Determine the (x, y) coordinate at the center of the cell enclosing the given text.  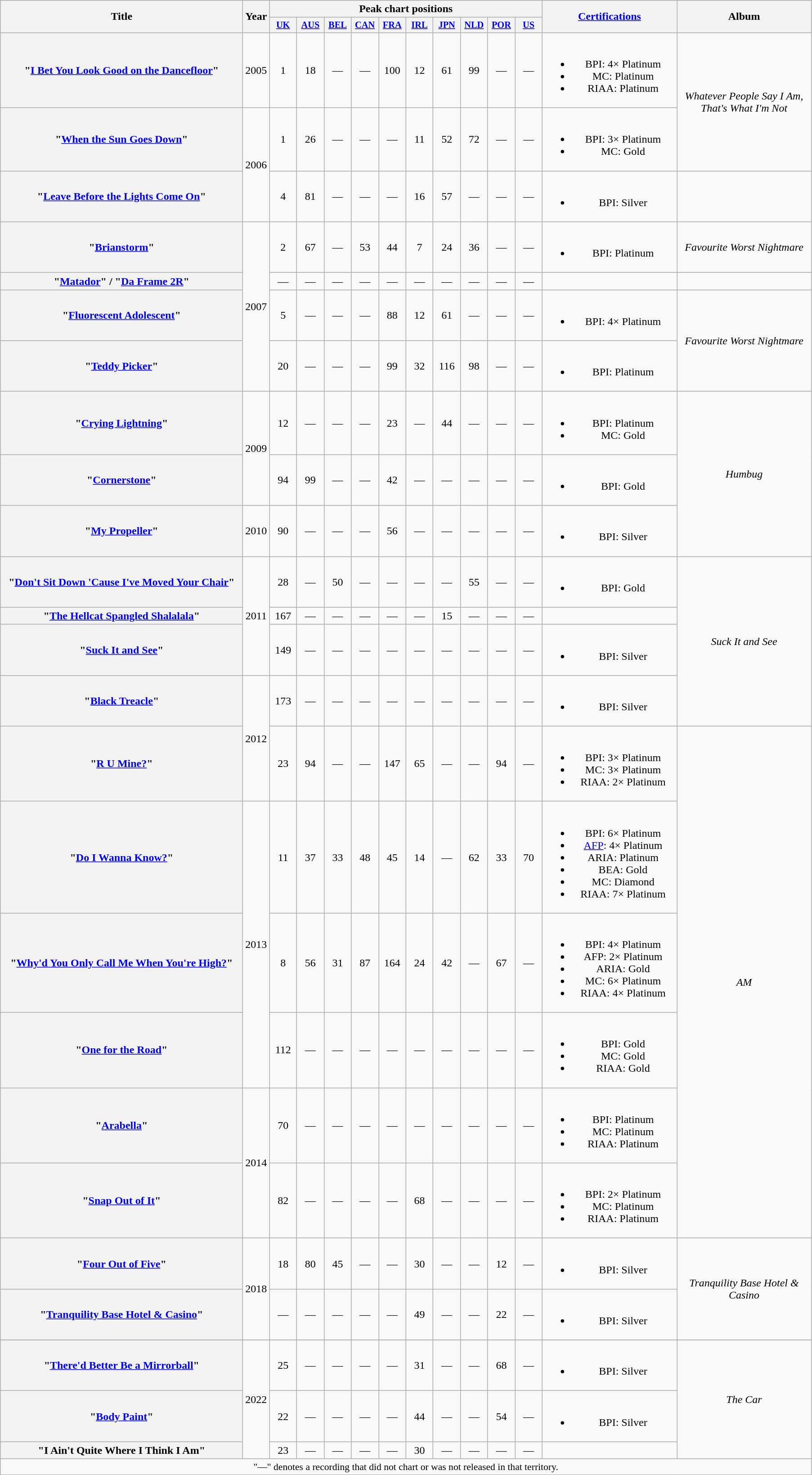
2018 (256, 1289)
2022 (256, 1399)
"R U Mine?" (121, 763)
20 (283, 366)
CAN (365, 25)
52 (447, 140)
2013 (256, 944)
2012 (256, 738)
88 (392, 315)
BPI: 3× PlatinumMC: Gold (609, 140)
55 (474, 582)
Certifications (609, 17)
BPI: 3× PlatinumMC: 3× PlatinumRIAA: 2× Platinum (609, 763)
FRA (392, 25)
BPI: 4× PlatinumAFP: 2× PlatinumARIA: GoldMC: 6× PlatinumRIAA: 4× Platinum (609, 962)
7 (419, 248)
"Fluorescent Adolescent" (121, 315)
48 (365, 857)
Year (256, 17)
62 (474, 857)
"—" denotes a recording that did not chart or was not released in that territory. (406, 1467)
BEL (337, 25)
Peak chart positions (406, 9)
65 (419, 763)
2009 (256, 448)
82 (283, 1201)
53 (365, 248)
Tranquility Base Hotel & Casino (744, 1289)
36 (474, 248)
Whatever People Say I Am, That's What I'm Not (744, 102)
The Car (744, 1399)
Humbug (744, 474)
"My Propeller" (121, 531)
49 (419, 1314)
"Do I Wanna Know?" (121, 857)
2005 (256, 70)
"I Ain't Quite Where I Think I Am" (121, 1450)
2006 (256, 165)
4 (283, 196)
POR (501, 25)
173 (283, 700)
"Four Out of Five" (121, 1264)
"Suck It and See" (121, 650)
"Don't Sit Down 'Cause I've Moved Your Chair" (121, 582)
164 (392, 962)
IRL (419, 25)
Title (121, 17)
"Arabella" (121, 1125)
NLD (474, 25)
"Teddy Picker" (121, 366)
100 (392, 70)
2010 (256, 531)
2007 (256, 307)
57 (447, 196)
98 (474, 366)
JPN (447, 25)
UK (283, 25)
"When the Sun Goes Down" (121, 140)
5 (283, 315)
37 (310, 857)
"There'd Better Be a Mirrorball" (121, 1366)
"Brianstorm" (121, 248)
"Black Treacle" (121, 700)
"Crying Lightning" (121, 423)
26 (310, 140)
28 (283, 582)
16 (419, 196)
54 (501, 1416)
"Matador" / "Da Frame 2R" (121, 281)
87 (365, 962)
2014 (256, 1163)
BPI: 4× PlatinumMC: PlatinumRIAA: Platinum (609, 70)
80 (310, 1264)
112 (283, 1051)
BPI: 4× Platinum (609, 315)
25 (283, 1366)
"Snap Out of It" (121, 1201)
15 (447, 616)
"Why'd You Only Call Me When You're High?" (121, 962)
AUS (310, 25)
Suck It and See (744, 641)
2 (283, 248)
"Leave Before the Lights Come On" (121, 196)
"I Bet You Look Good on the Dancefloor" (121, 70)
"One for the Road" (121, 1051)
"Tranquility Base Hotel & Casino" (121, 1314)
2011 (256, 616)
"Body Paint" (121, 1416)
72 (474, 140)
"Cornerstone" (121, 480)
US (529, 25)
14 (419, 857)
149 (283, 650)
116 (447, 366)
BPI: PlatinumMC: PlatinumRIAA: Platinum (609, 1125)
8 (283, 962)
81 (310, 196)
BPI: PlatinumMC: Gold (609, 423)
50 (337, 582)
32 (419, 366)
BPI: 6× PlatinumAFP: 4× PlatinumARIA: PlatinumBEA: GoldMC: DiamondRIAA: 7× Platinum (609, 857)
BPI: GoldMC: GoldRIAA: Gold (609, 1051)
147 (392, 763)
"The Hellcat Spangled Shalalala" (121, 616)
167 (283, 616)
AM (744, 982)
90 (283, 531)
Album (744, 17)
BPI: 2× PlatinumMC: PlatinumRIAA: Platinum (609, 1201)
